Determine the [x, y] coordinate at the center of the cell enclosing the given text.  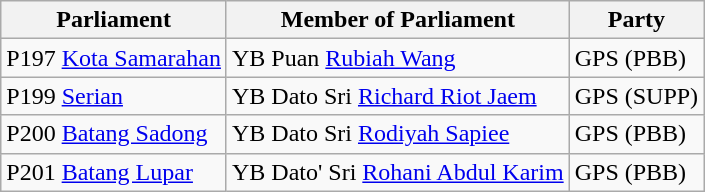
YB Dato Sri Richard Riot Jaem [398, 96]
GPS (SUPP) [636, 96]
YB Dato Sri Rodiyah Sapiee [398, 134]
P201 Batang Lupar [114, 172]
Party [636, 20]
Member of Parliament [398, 20]
P200 Batang Sadong [114, 134]
P197 Kota Samarahan [114, 58]
YB Dato' Sri Rohani Abdul Karim [398, 172]
YB Puan Rubiah Wang [398, 58]
P199 Serian [114, 96]
Parliament [114, 20]
